Return [X, Y] of the center of cell containing provided text 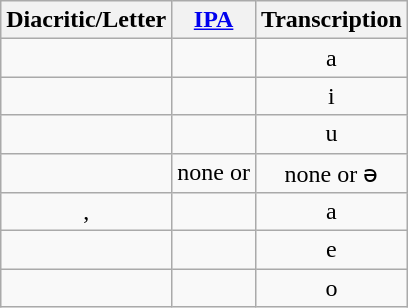
, [86, 212]
o [331, 288]
i [331, 96]
IPA [214, 20]
u [331, 134]
e [331, 250]
Diacritic/Letter [86, 20]
none or ə [331, 173]
none or [214, 173]
Transcription [331, 20]
